Return (x, y) of the center of cell containing provided text 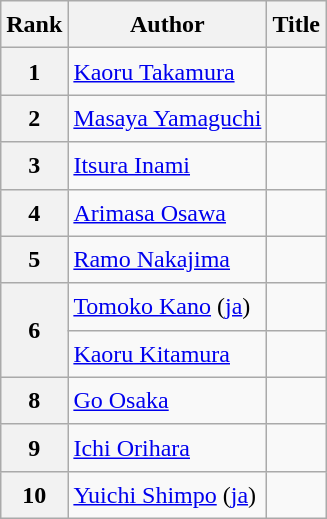
Title (296, 24)
Arimasa Osawa (168, 212)
Go Osaka (168, 400)
5 (34, 260)
Itsura Inami (168, 166)
1 (34, 72)
Author (168, 24)
8 (34, 400)
Masaya Yamaguchi (168, 118)
Yuichi Shimpo (ja) (168, 494)
4 (34, 212)
3 (34, 166)
Kaoru Takamura (168, 72)
9 (34, 448)
Tomoko Kano (ja) (168, 306)
10 (34, 494)
2 (34, 118)
Ramo Nakajima (168, 260)
Ichi Orihara (168, 448)
Rank (34, 24)
6 (34, 330)
Kaoru Kitamura (168, 354)
